For the text-containing cell, return its midpoint in [X, Y] coordinate format. 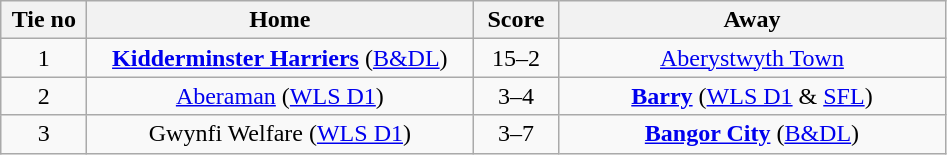
Bangor City (B&DL) [752, 134]
3–7 [516, 134]
3 [44, 134]
Aberaman (WLS D1) [280, 96]
Gwynfi Welfare (WLS D1) [280, 134]
Home [280, 20]
Barry (WLS D1 & SFL) [752, 96]
2 [44, 96]
Score [516, 20]
3–4 [516, 96]
Away [752, 20]
Tie no [44, 20]
Kidderminster Harriers (B&DL) [280, 58]
15–2 [516, 58]
1 [44, 58]
Aberystwyth Town [752, 58]
